Find where the given text appears and provide that cell's center as (x, y) coordinate. 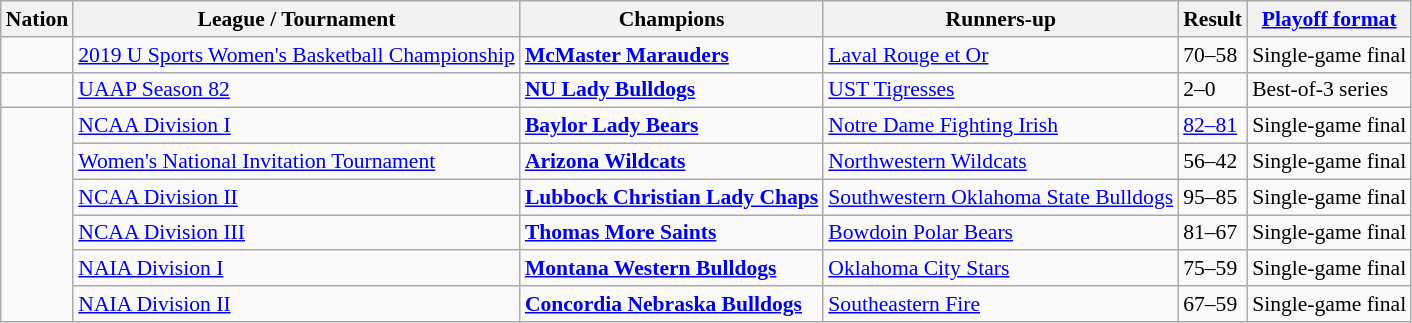
Women's National Invitation Tournament (296, 162)
81–67 (1212, 233)
Runners-up (1000, 19)
Best-of-3 series (1329, 90)
NCAA Division II (296, 197)
Laval Rouge et Or (1000, 55)
UST Tigresses (1000, 90)
NAIA Division II (296, 304)
Baylor Lady Bears (672, 126)
56–42 (1212, 162)
70–58 (1212, 55)
Oklahoma City Stars (1000, 269)
UAAP Season 82 (296, 90)
NAIA Division I (296, 269)
NCAA Division I (296, 126)
2019 U Sports Women's Basketball Championship (296, 55)
Montana Western Bulldogs (672, 269)
Southwestern Oklahoma State Bulldogs (1000, 197)
67–59 (1212, 304)
Notre Dame Fighting Irish (1000, 126)
Thomas More Saints (672, 233)
Champions (672, 19)
Nation (37, 19)
Lubbock Christian Lady Chaps (672, 197)
McMaster Marauders (672, 55)
2–0 (1212, 90)
Bowdoin Polar Bears (1000, 233)
League / Tournament (296, 19)
NU Lady Bulldogs (672, 90)
Northwestern Wildcats (1000, 162)
Concordia Nebraska Bulldogs (672, 304)
Southeastern Fire (1000, 304)
NCAA Division III (296, 233)
95–85 (1212, 197)
82–81 (1212, 126)
Result (1212, 19)
Playoff format (1329, 19)
75–59 (1212, 269)
Arizona Wildcats (672, 162)
